Identify which cell holds the provided text, then report its [x, y] central coordinate. 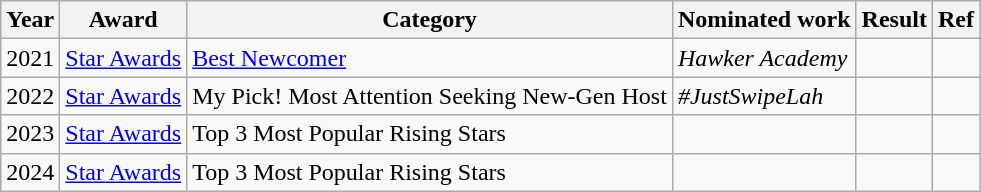
Ref [956, 20]
2023 [30, 134]
2024 [30, 172]
#JustSwipeLah [764, 96]
Category [430, 20]
Result [894, 20]
2022 [30, 96]
Best Newcomer [430, 58]
Year [30, 20]
Nominated work [764, 20]
Hawker Academy [764, 58]
My Pick! Most Attention Seeking New-Gen Host [430, 96]
2021 [30, 58]
Award [124, 20]
